Capture the cell that displays the provided text and extract its (X, Y) central coordinate. 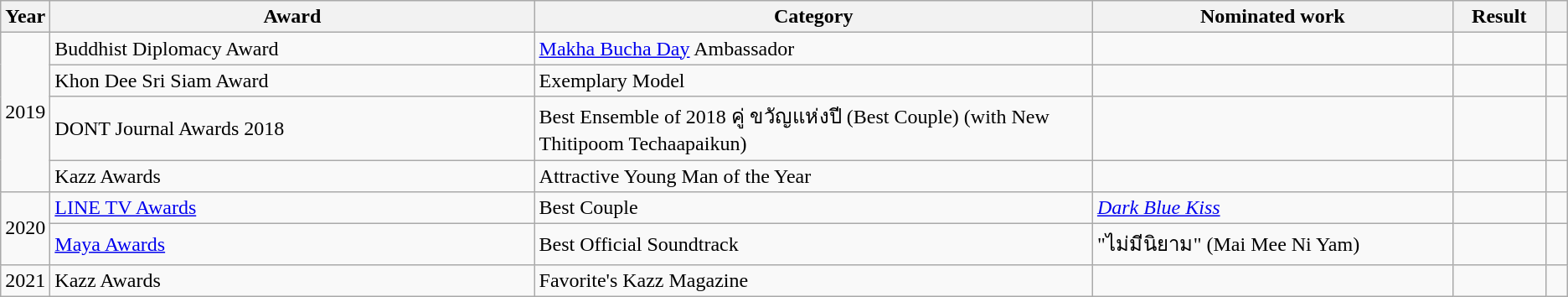
Award (292, 17)
Buddhist Diplomacy Award (292, 49)
Makha Bucha Day Ambassador (813, 49)
Khon Dee Sri Siam Award (292, 81)
Best Official Soundtrack (813, 245)
Best Couple (813, 208)
Nominated work (1272, 17)
2021 (25, 280)
Attractive Young Man of the Year (813, 175)
LINE TV Awards (292, 208)
Best Ensemble of 2018 คู่ ขวัญแห่งปี (Best Couple) (with New Thitipoom Techaapaikun) (813, 128)
Result (1499, 17)
DONT Journal Awards 2018 (292, 128)
Maya Awards (292, 245)
Dark Blue Kiss (1272, 208)
Exemplary Model (813, 81)
2019 (25, 112)
2020 (25, 228)
"ไม่มีนิยาม" (Mai Mee Ni Yam) (1272, 245)
Year (25, 17)
Category (813, 17)
Favorite's Kazz Magazine (813, 280)
